Pinpoint the cell where the given text exists, returning its [x, y] midpoint coordinate. 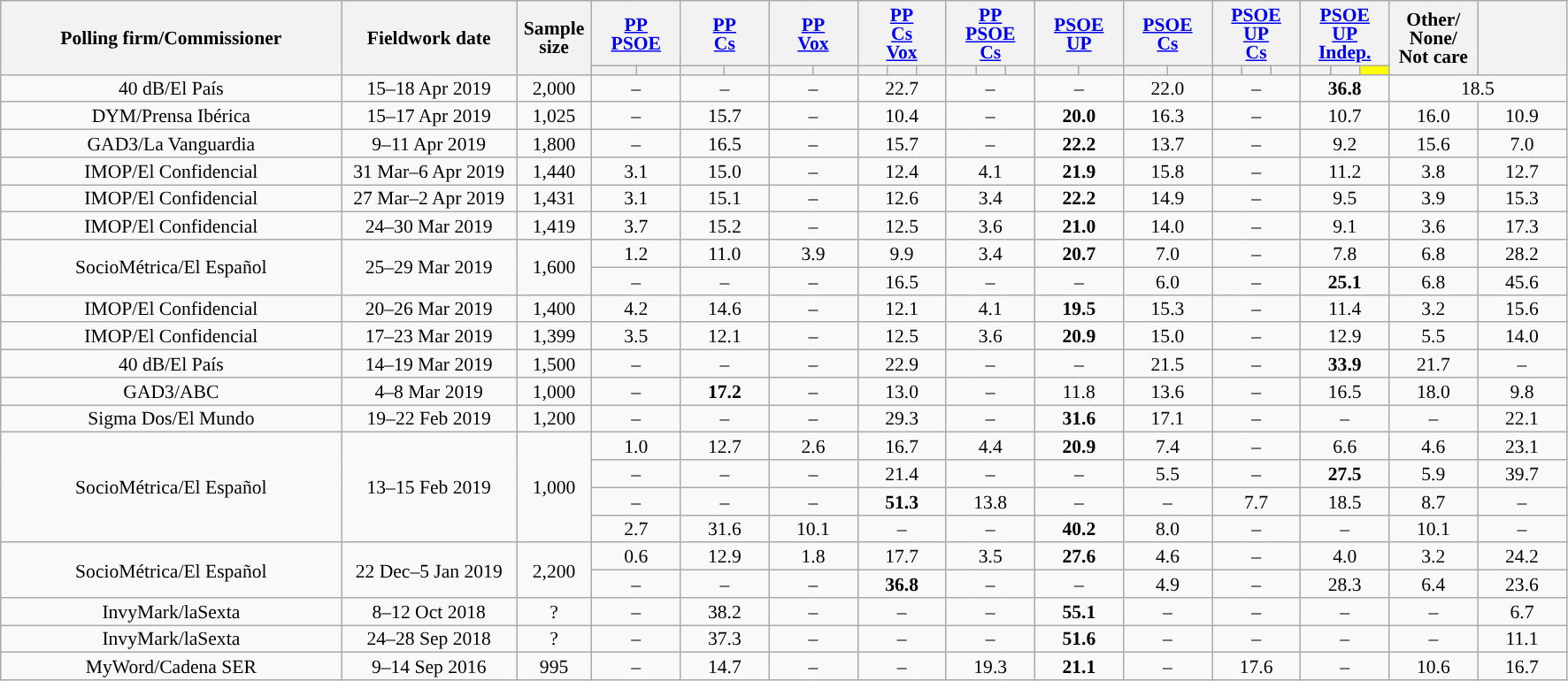
55.1 [1079, 612]
51.6 [1079, 639]
13–15 Feb 2019 [429, 487]
8–12 Oct 2018 [429, 612]
6.4 [1433, 584]
1.0 [636, 446]
14.7 [725, 667]
12.6 [902, 198]
22.7 [902, 88]
1,400 [554, 308]
37.3 [725, 639]
10.6 [1433, 667]
4.4 [990, 446]
6.0 [1167, 281]
23.1 [1522, 446]
1,440 [554, 172]
4.0 [1345, 557]
28.2 [1522, 253]
33.9 [1345, 364]
0.6 [636, 557]
PSOEUPIndep. [1345, 34]
13.6 [1167, 391]
9.1 [1345, 226]
PPVox [813, 34]
11.4 [1345, 308]
51.3 [902, 501]
2,000 [554, 88]
995 [554, 667]
24–30 Mar 2019 [429, 226]
11.2 [1345, 172]
10.9 [1522, 117]
GAD3/La Vanguardia [172, 143]
45.6 [1522, 281]
20.0 [1079, 117]
21.9 [1079, 172]
9–11 Apr 2019 [429, 143]
1,431 [554, 198]
7.4 [1167, 446]
18.0 [1433, 391]
11.1 [1522, 639]
27.6 [1079, 557]
7.8 [1345, 253]
14.6 [725, 308]
PPCs [725, 34]
21.7 [1433, 364]
15.8 [1167, 172]
20.7 [1079, 253]
1,800 [554, 143]
1,399 [554, 336]
5.9 [1433, 474]
MyWord/Cadena SER [172, 667]
17.3 [1522, 226]
PSOECs [1167, 34]
17.2 [725, 391]
3.7 [636, 226]
1,200 [554, 419]
9.9 [902, 253]
1.2 [636, 253]
PSOEUPCs [1257, 34]
15.2 [725, 226]
Sample size [554, 37]
4.2 [636, 308]
28.3 [1345, 584]
DYM/Prensa Ibérica [172, 117]
27.5 [1345, 474]
PPCsVox [902, 34]
24.2 [1522, 557]
12.4 [902, 172]
PPPSOE [636, 34]
15–18 Apr 2019 [429, 88]
17.6 [1257, 667]
15.1 [725, 198]
PPPSOECs [990, 34]
22.0 [1167, 88]
Polling firm/Commissioner [172, 37]
25–29 Mar 2019 [429, 267]
6.6 [1345, 446]
6.7 [1522, 612]
4.9 [1167, 584]
29.3 [902, 419]
3.8 [1433, 172]
11.0 [725, 253]
Other/None/Not care [1433, 37]
9.5 [1345, 198]
2.7 [636, 529]
38.2 [725, 612]
22.1 [1522, 419]
21.0 [1079, 226]
19–22 Feb 2019 [429, 419]
24–28 Sep 2018 [429, 639]
31 Mar–6 Apr 2019 [429, 172]
7.7 [1257, 501]
13.7 [1167, 143]
2,200 [554, 570]
17.1 [1167, 419]
9.2 [1345, 143]
10.4 [902, 117]
40.2 [1079, 529]
13.0 [902, 391]
14.9 [1167, 198]
20–26 Mar 2019 [429, 308]
21.4 [902, 474]
19.5 [1079, 308]
1,025 [554, 117]
9.8 [1522, 391]
21.5 [1167, 364]
GAD3/ABC [172, 391]
25.1 [1345, 281]
14–19 Mar 2019 [429, 364]
PSOEUP [1079, 34]
8.7 [1433, 501]
10.7 [1345, 117]
16.0 [1433, 117]
39.7 [1522, 474]
15–17 Apr 2019 [429, 117]
13.8 [990, 501]
1,500 [554, 364]
Fieldwork date [429, 37]
1.8 [813, 557]
21.1 [1079, 667]
2.6 [813, 446]
1,419 [554, 226]
22 Dec–5 Jan 2019 [429, 570]
23.6 [1522, 584]
17–23 Mar 2019 [429, 336]
Sigma Dos/El Mundo [172, 419]
27 Mar–2 Apr 2019 [429, 198]
4–8 Mar 2019 [429, 391]
1,600 [554, 267]
8.0 [1167, 529]
17.7 [902, 557]
22.9 [902, 364]
16.3 [1167, 117]
19.3 [990, 667]
9–14 Sep 2016 [429, 667]
11.8 [1079, 391]
